Locate the cell with the specified text and output its (X, Y) center coordinate. 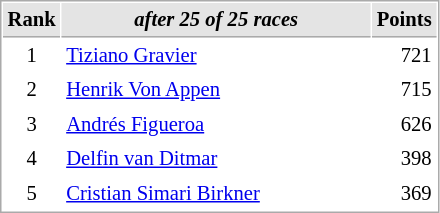
Andrés Figueroa (216, 124)
Points (404, 20)
369 (404, 194)
5 (32, 194)
4 (32, 158)
Delfin van Ditmar (216, 158)
Cristian Simari Birkner (216, 194)
398 (404, 158)
715 (404, 90)
3 (32, 124)
Rank (32, 20)
1 (32, 56)
after 25 of 25 races (216, 20)
Tiziano Gravier (216, 56)
626 (404, 124)
721 (404, 56)
Henrik Von Appen (216, 90)
2 (32, 90)
